Scan for the cell matching the given text and deliver its (x, y) coordinate at center. 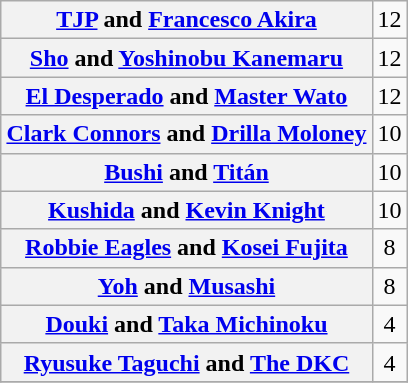
Yoh and Musashi (186, 286)
Robbie Eagles and Kosei Fujita (186, 248)
Douki and Taka Michinoku (186, 324)
Sho and Yoshinobu Kanemaru (186, 58)
Kushida and Kevin Knight (186, 210)
TJP and Francesco Akira (186, 20)
Ryusuke Taguchi and The DKC (186, 362)
Clark Connors and Drilla Moloney (186, 134)
Bushi and Titán (186, 172)
El Desperado and Master Wato (186, 96)
